Find where the given text appears and provide that cell's center as (X, Y) coordinate. 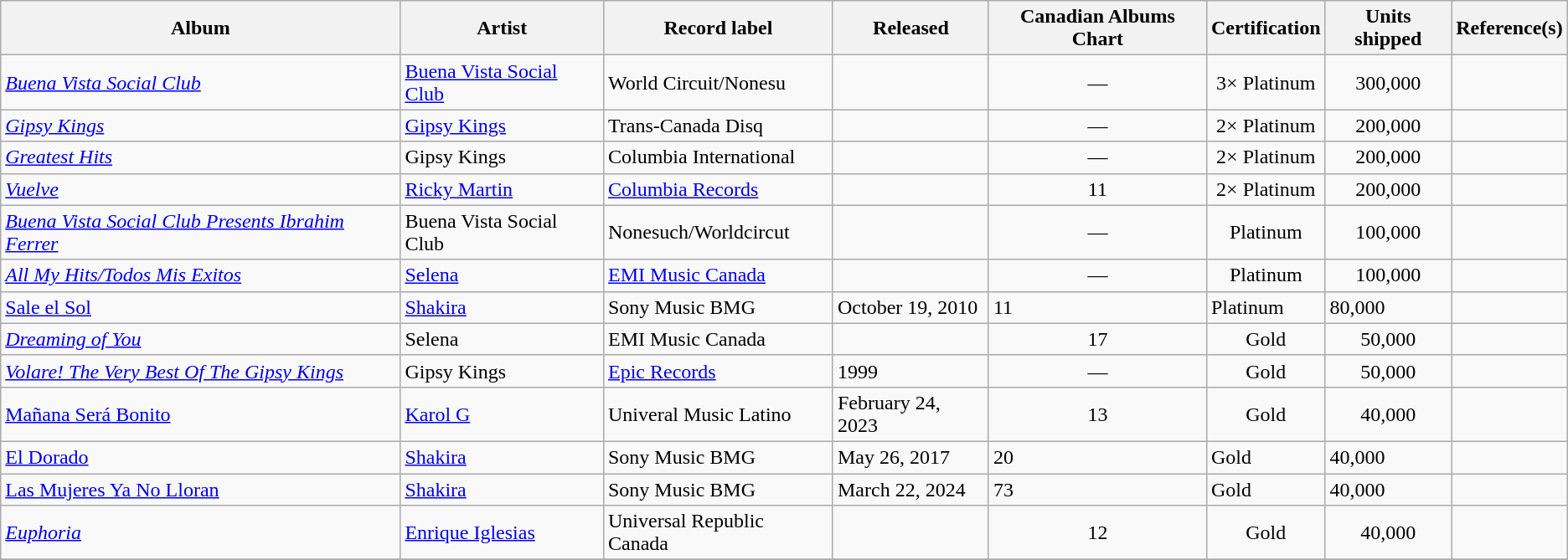
3× Platinum (1266, 82)
Canadian Albums Chart (1097, 28)
Epic Records (718, 371)
Ricky Martin (503, 189)
Columbia International (718, 157)
300,000 (1389, 82)
Volare! The Very Best Of The Gipsy Kings (201, 371)
World Circuit/Nonesu (718, 82)
May 26, 2017 (910, 457)
Karol G (503, 414)
17 (1097, 339)
Artist (503, 28)
Vuelve (201, 189)
Euphoria (201, 532)
Univeral Music Latino (718, 414)
El Dorado (201, 457)
Las Mujeres Ya No Lloran (201, 490)
Greatest Hits (201, 157)
12 (1097, 532)
Released (910, 28)
Dreaming of You (201, 339)
Reference(s) (1509, 28)
March 22, 2024 (910, 490)
Record label (718, 28)
73 (1097, 490)
Trans-Canada Disq (718, 126)
Enrique Iglesias (503, 532)
Nonesuch/Worldcircut (718, 233)
Units shipped (1389, 28)
1999 (910, 371)
Buena Vista Social Club Presents Ibrahim Ferrer (201, 233)
Mañana Será Bonito (201, 414)
Album (201, 28)
20 (1097, 457)
Certification (1266, 28)
February 24, 2023 (910, 414)
All My Hits/Todos Mis Exitos (201, 275)
80,000 (1389, 307)
Columbia Records (718, 189)
October 19, 2010 (910, 307)
13 (1097, 414)
Sale el Sol (201, 307)
Universal Republic Canada (718, 532)
